Scan for the cell matching the given text and deliver its [X, Y] coordinate at center. 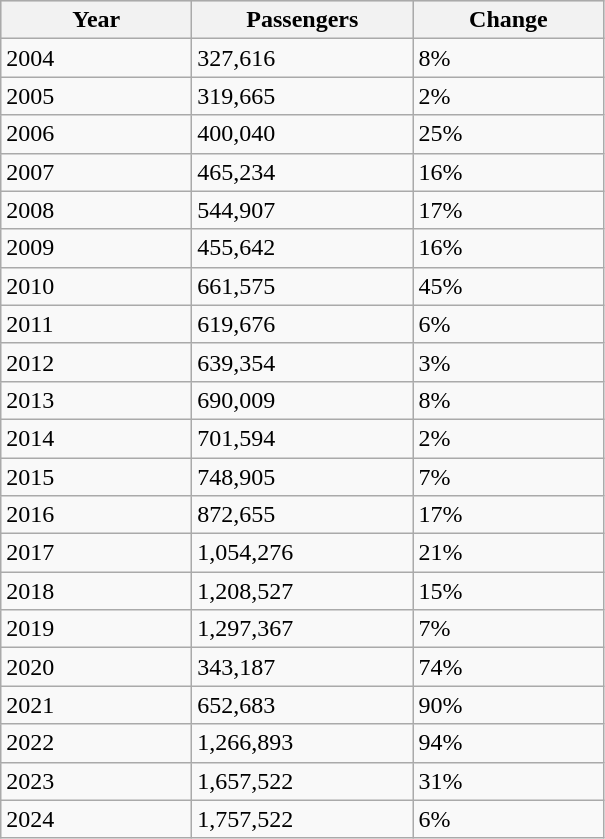
455,642 [302, 248]
74% [508, 667]
2016 [96, 515]
2021 [96, 705]
872,655 [302, 515]
748,905 [302, 477]
90% [508, 705]
619,676 [302, 324]
2012 [96, 362]
1,757,522 [302, 819]
3% [508, 362]
1,657,522 [302, 781]
319,665 [302, 96]
1,054,276 [302, 553]
Change [508, 20]
2005 [96, 96]
2004 [96, 58]
639,354 [302, 362]
1,297,367 [302, 629]
544,907 [302, 210]
2013 [96, 400]
690,009 [302, 400]
2015 [96, 477]
2008 [96, 210]
465,234 [302, 172]
327,616 [302, 58]
2023 [96, 781]
45% [508, 286]
94% [508, 743]
21% [508, 553]
2024 [96, 819]
2014 [96, 438]
343,187 [302, 667]
2020 [96, 667]
2017 [96, 553]
1,266,893 [302, 743]
400,040 [302, 134]
15% [508, 591]
2006 [96, 134]
Passengers [302, 20]
2007 [96, 172]
25% [508, 134]
2011 [96, 324]
2019 [96, 629]
Year [96, 20]
31% [508, 781]
2022 [96, 743]
701,594 [302, 438]
1,208,527 [302, 591]
2010 [96, 286]
661,575 [302, 286]
2018 [96, 591]
2009 [96, 248]
652,683 [302, 705]
